Scan for the cell matching the given text and deliver its (X, Y) coordinate at center. 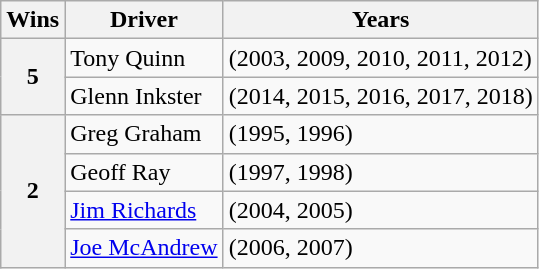
(1995, 1996) (380, 134)
5 (33, 77)
2 (33, 191)
Jim Richards (144, 210)
Glenn Inkster (144, 96)
(1997, 1998) (380, 172)
Tony Quinn (144, 58)
Joe McAndrew (144, 248)
(2014, 2015, 2016, 2017, 2018) (380, 96)
Wins (33, 20)
Driver (144, 20)
(2006, 2007) (380, 248)
Years (380, 20)
(2004, 2005) (380, 210)
Geoff Ray (144, 172)
Greg Graham (144, 134)
(2003, 2009, 2010, 2011, 2012) (380, 58)
